Provide the [x, y] coordinate of the cell's center where the given text is located.  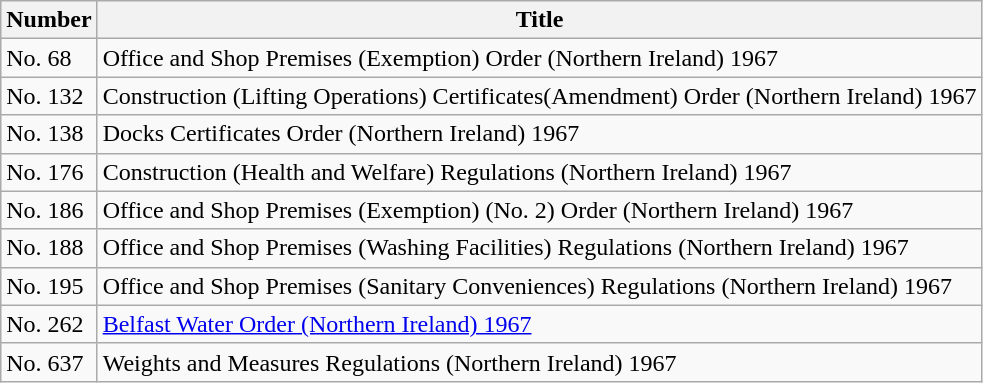
Construction (Health and Welfare) Regulations (Northern Ireland) 1967 [540, 172]
No. 68 [49, 58]
Weights and Measures Regulations (Northern Ireland) 1967 [540, 362]
No. 138 [49, 134]
Belfast Water Order (Northern Ireland) 1967 [540, 324]
No. 186 [49, 210]
Construction (Lifting Operations) Certificates(Amendment) Order (Northern Ireland) 1967 [540, 96]
Number [49, 20]
Docks Certificates Order (Northern Ireland) 1967 [540, 134]
No. 132 [49, 96]
Office and Shop Premises (Washing Facilities) Regulations (Northern Ireland) 1967 [540, 248]
No. 176 [49, 172]
Office and Shop Premises (Exemption) Order (Northern Ireland) 1967 [540, 58]
Office and Shop Premises (Sanitary Conveniences) Regulations (Northern Ireland) 1967 [540, 286]
No. 188 [49, 248]
No. 637 [49, 362]
No. 262 [49, 324]
Title [540, 20]
Office and Shop Premises (Exemption) (No. 2) Order (Northern Ireland) 1967 [540, 210]
No. 195 [49, 286]
